Search for the cell housing the specified text and yield its (X, Y) center coordinate. 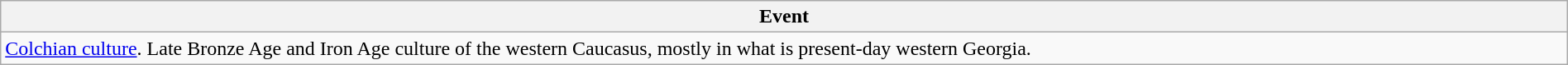
Event (784, 17)
Colchian culture. Late Bronze Age and Iron Age culture of the western Caucasus, mostly in what is present-day western Georgia. (784, 48)
